Return the (X, Y) coordinate for the center point of the cell that contains the specified text.  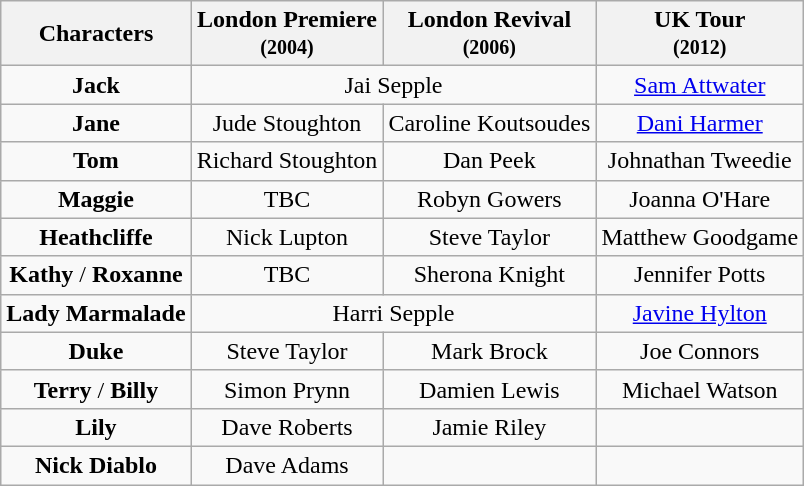
Nick Diablo (96, 465)
Lily (96, 427)
Jude Stoughton (287, 123)
Richard Stoughton (287, 161)
Dan Peek (490, 161)
Damien Lewis (490, 389)
Javine Hylton (700, 313)
Simon Prynn (287, 389)
Mark Brock (490, 351)
Tom (96, 161)
Robyn Gowers (490, 199)
Joanna O'Hare (700, 199)
Jamie Riley (490, 427)
Jack (96, 85)
Jai Sepple (394, 85)
UK Tour (2012) (700, 34)
Nick Lupton (287, 237)
Caroline Koutsoudes (490, 123)
Heathcliffe (96, 237)
Maggie (96, 199)
Jane (96, 123)
Matthew Goodgame (700, 237)
Joe Connors (700, 351)
Lady Marmalade (96, 313)
Dave Adams (287, 465)
London Revival (2006) (490, 34)
Harri Sepple (394, 313)
Characters (96, 34)
Jennifer Potts (700, 275)
Michael Watson (700, 389)
Terry / Billy (96, 389)
Sherona Knight (490, 275)
Kathy / Roxanne (96, 275)
Duke (96, 351)
Johnathan Tweedie (700, 161)
Dave Roberts (287, 427)
Dani Harmer (700, 123)
London Premiere (2004) (287, 34)
Sam Attwater (700, 85)
